Extract the [x, y] coordinate from the center of the cell holding the provided text.  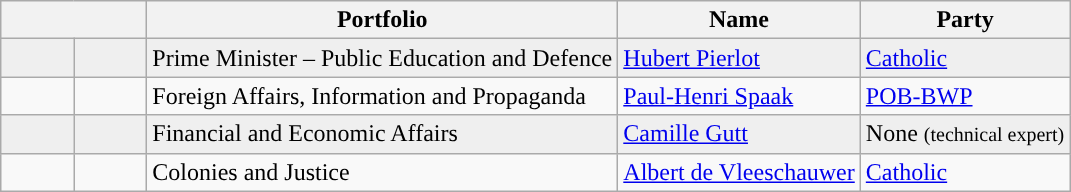
Financial and Economic Affairs [382, 134]
Prime Minister – Public Education and Defence [382, 58]
Foreign Affairs, Information and Propaganda [382, 96]
Portfolio [382, 20]
Hubert Pierlot [740, 58]
Camille Gutt [740, 134]
Party [964, 20]
Colonies and Justice [382, 172]
Albert de Vleeschauwer [740, 172]
Name [740, 20]
None (technical expert) [964, 134]
Paul-Henri Spaak [740, 96]
POB-BWP [964, 96]
